Extract the (x, y) coordinate from the center of the cell holding the provided text.  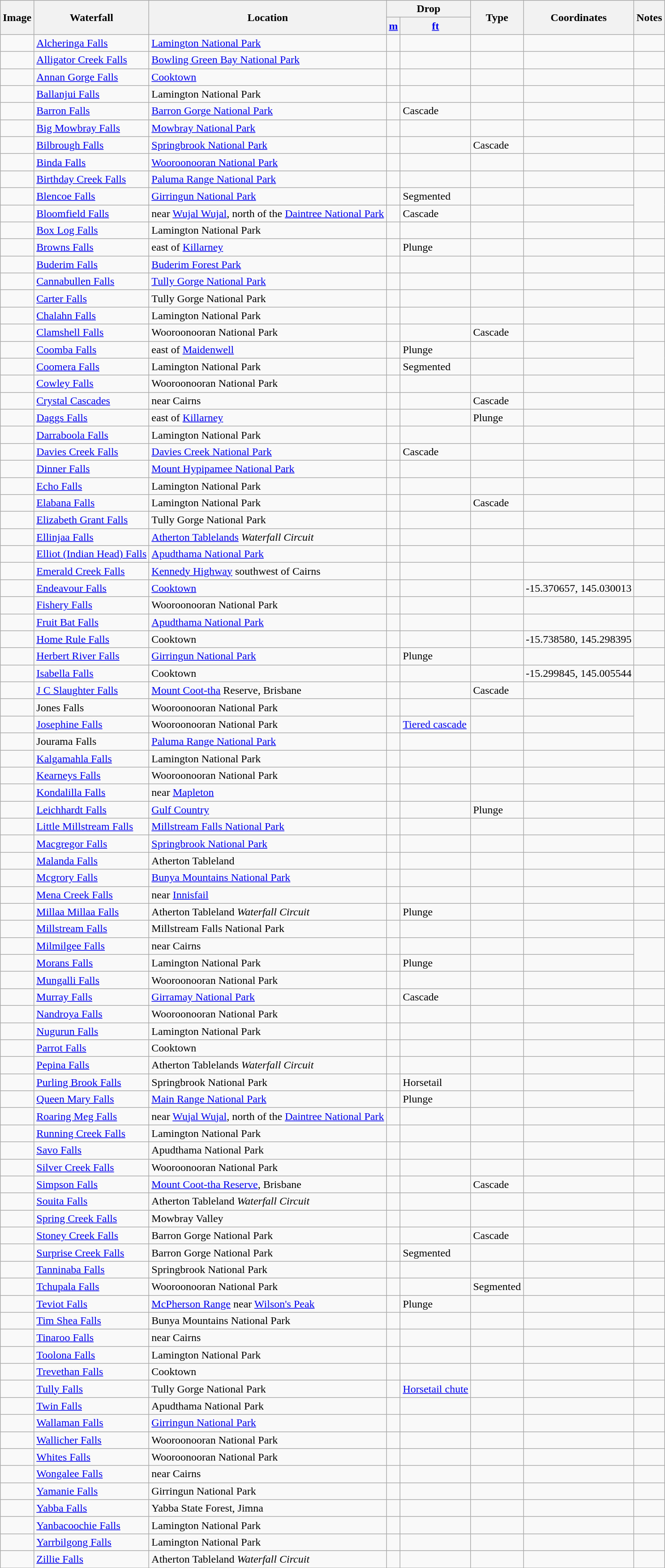
Yabba Falls (91, 1508)
Little Millstream Falls (91, 827)
Dinner Falls (91, 469)
Yanbacoochie Falls (91, 1525)
Coordinates (579, 17)
Toolona Falls (91, 1355)
Surprise Creek Falls (91, 1252)
Barron Falls (91, 111)
Main Range National Park (268, 1099)
Elizabeth Grant Falls (91, 520)
Mowbray National Park (268, 128)
Elliot (Indian Head) Falls (91, 554)
Home Rule Falls (91, 639)
Waterfall (91, 17)
Buderim Falls (91, 265)
Herbert River Falls (91, 656)
Mcgrory Falls (91, 878)
Jourama Falls (91, 741)
Tinaroo Falls (91, 1338)
Elabana Falls (91, 503)
Parrot Falls (91, 1048)
Macgregor Falls (91, 844)
Daggs Falls (91, 418)
Millstream Falls (91, 929)
Teviot Falls (91, 1304)
Bloomfield Falls (91, 214)
Trevethan Falls (91, 1372)
Whites Falls (91, 1457)
Atherton Tableland (268, 861)
near Mapleton (268, 793)
Big Mowbray Falls (91, 128)
Fishery Falls (91, 605)
Mowbray Valley (268, 1218)
Crystal Cascades (91, 401)
Endeavour Falls (91, 588)
Twin Falls (91, 1406)
Mount Hypipamee National Park (268, 469)
-15.738580, 145.298395 (579, 639)
Annan Gorge Falls (91, 77)
Cannabullen Falls (91, 282)
McPherson Range near Wilson's Peak (268, 1304)
Queen Mary Falls (91, 1099)
Bilbrough Falls (91, 145)
Echo Falls (91, 486)
Savo Falls (91, 1150)
Blencoe Falls (91, 196)
Tanninaba Falls (91, 1269)
Chalahn Falls (91, 316)
Leichhardt Falls (91, 810)
Running Creek Falls (91, 1133)
Stoney Creek Falls (91, 1235)
Davies Creek Falls (91, 452)
Fruit Bat Falls (91, 622)
Cowley Falls (91, 384)
Browns Falls (91, 248)
Box Log Falls (91, 231)
Type (497, 17)
Spring Creek Falls (91, 1218)
Wallaman Falls (91, 1423)
Drop (429, 9)
Tiered cascade (435, 724)
ft (435, 26)
Davies Creek National Park (268, 452)
Yarrbilgong Falls (91, 1542)
-15.370657, 145.030013 (579, 588)
Millaa Millaa Falls (91, 912)
east of Maidenwell (268, 350)
Kennedy Highway southwest of Cairns (268, 571)
Zillie Falls (91, 1559)
Nandroya Falls (91, 1014)
Mungalli Falls (91, 980)
Coomba Falls (91, 350)
Tim Shea Falls (91, 1321)
J C Slaughter Falls (91, 690)
Darraboola Falls (91, 435)
Gulf Country (268, 810)
Purling Brook Falls (91, 1082)
Yamanie Falls (91, 1491)
Horsetail chute (435, 1389)
Notes (649, 17)
Coomera Falls (91, 367)
Souita Falls (91, 1201)
Wongalee Falls (91, 1474)
Kearneys Falls (91, 776)
Josephine Falls (91, 724)
Emerald Creek Falls (91, 571)
Wallicher Falls (91, 1440)
Roaring Meg Falls (91, 1116)
Bowling Green Bay National Park (268, 60)
Buderim Forest Park (268, 265)
Murray Falls (91, 997)
Carter Falls (91, 299)
-15.299845, 145.005544 (579, 673)
Location (268, 17)
Alligator Creek Falls (91, 60)
Nugurun Falls (91, 1031)
Tchupala Falls (91, 1286)
Kondalilla Falls (91, 793)
Horsetail (435, 1082)
Malanda Falls (91, 861)
Jones Falls (91, 707)
Isabella Falls (91, 673)
near Innisfail (268, 895)
Ballanjui Falls (91, 94)
Morans Falls (91, 963)
m (393, 26)
Pepina Falls (91, 1065)
Yabba State Forest, Jimna (268, 1508)
Clamshell Falls (91, 333)
Tully Falls (91, 1389)
Girramay National Park (268, 997)
Mena Creek Falls (91, 895)
Kalgamahla Falls (91, 759)
Ellinjaa Falls (91, 537)
Milmilgee Falls (91, 946)
Simpson Falls (91, 1184)
Image (17, 17)
Birthday Creek Falls (91, 179)
Binda Falls (91, 162)
Alcheringa Falls (91, 43)
Silver Creek Falls (91, 1167)
